Scan for the cell matching the given text and deliver its (X, Y) coordinate at center. 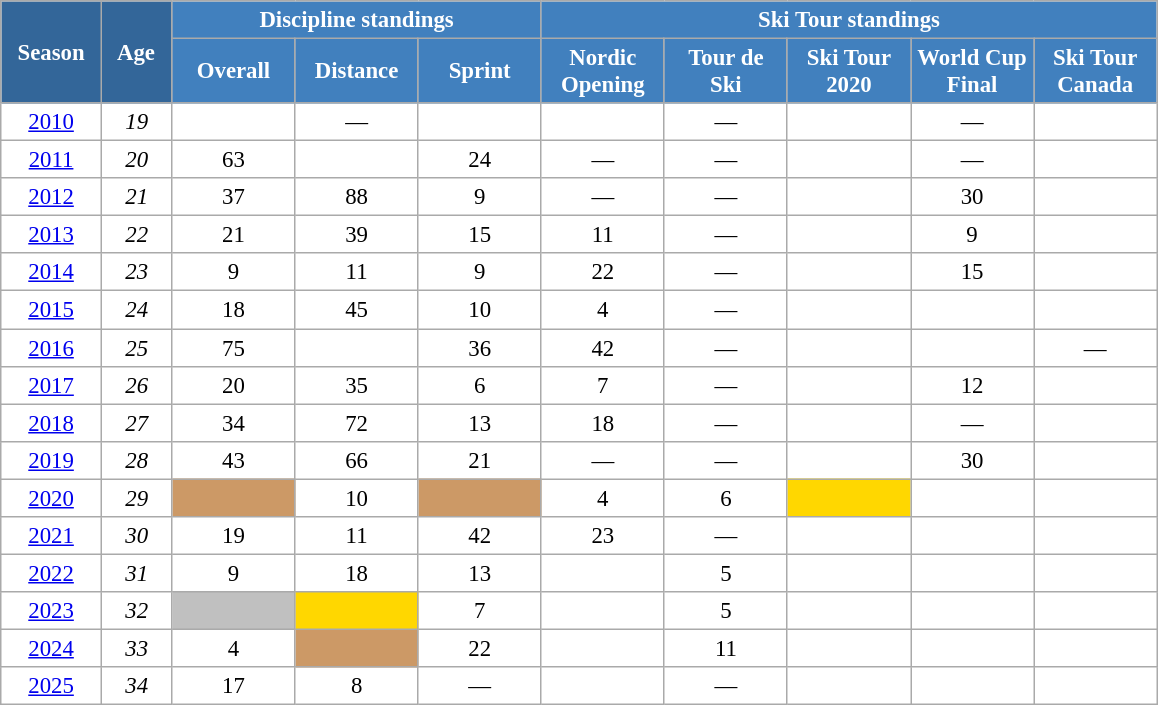
Tour deSki (726, 72)
2022 (52, 573)
2010 (52, 122)
63 (234, 160)
NordicOpening (602, 72)
72 (356, 423)
Ski Tour standings (848, 20)
Age (136, 52)
31 (136, 573)
Ski Tour2020 (848, 72)
2019 (52, 460)
35 (356, 385)
39 (356, 235)
12 (972, 385)
28 (136, 460)
Overall (234, 72)
Sprint (480, 72)
2023 (52, 611)
45 (356, 310)
27 (136, 423)
2016 (52, 348)
Distance (356, 72)
2020 (52, 498)
43 (234, 460)
2013 (52, 235)
2014 (52, 273)
88 (356, 197)
37 (234, 197)
Discipline standings (356, 20)
25 (136, 348)
Ski TourCanada (1096, 72)
32 (136, 611)
Season (52, 52)
2024 (52, 648)
26 (136, 385)
2021 (52, 536)
World CupFinal (972, 72)
2015 (52, 310)
8 (356, 686)
29 (136, 498)
2011 (52, 160)
2012 (52, 197)
33 (136, 648)
36 (480, 348)
75 (234, 348)
2017 (52, 385)
2018 (52, 423)
17 (234, 686)
2025 (52, 686)
66 (356, 460)
